Capture the cell that displays the provided text and extract its [x, y] central coordinate. 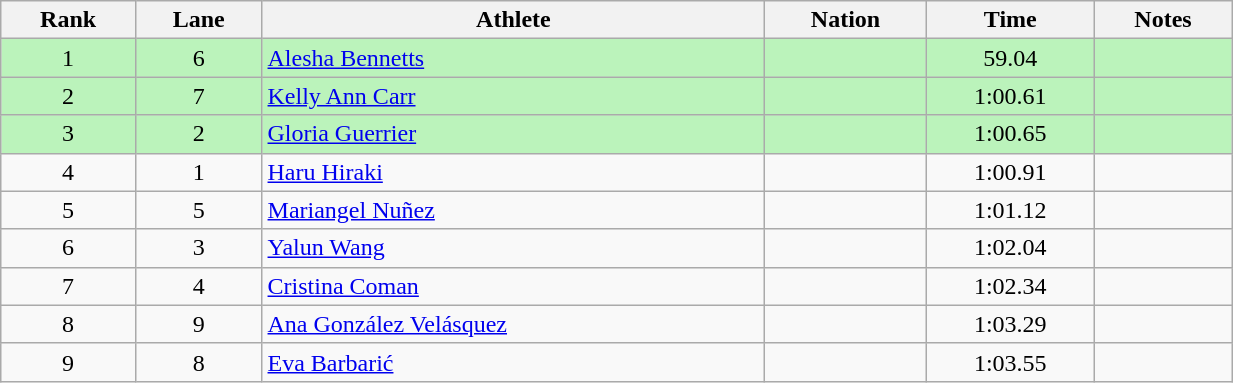
Gloria Guerrier [514, 134]
Mariangel Nuñez [514, 210]
1:00.91 [1010, 172]
Athlete [514, 20]
Haru Hiraki [514, 172]
Notes [1162, 20]
Lane [198, 20]
Alesha Bennetts [514, 58]
Eva Barbarić [514, 362]
59.04 [1010, 58]
Time [1010, 20]
1:01.12 [1010, 210]
Cristina Coman [514, 286]
Rank [68, 20]
1:03.55 [1010, 362]
1:02.34 [1010, 286]
Ana González Velásquez [514, 324]
1:00.61 [1010, 96]
Kelly Ann Carr [514, 96]
1:02.04 [1010, 248]
1:00.65 [1010, 134]
1:03.29 [1010, 324]
Nation [846, 20]
Yalun Wang [514, 248]
